Pinpoint the cell where the given text exists, returning its (X, Y) midpoint coordinate. 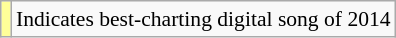
Indicates best-charting digital song of 2014 (204, 19)
